For the text-containing cell, return its midpoint in (X, Y) coordinate format. 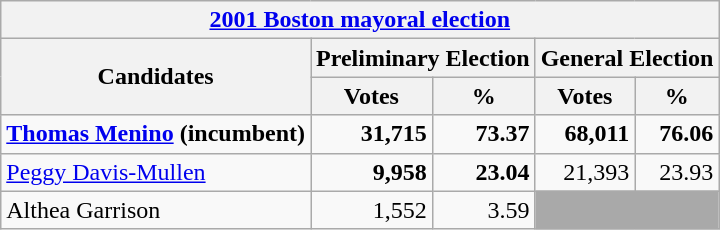
Peggy Davis-Mullen (156, 172)
3.59 (484, 210)
73.37 (484, 134)
21,393 (585, 172)
31,715 (372, 134)
Althea Garrison (156, 210)
23.04 (484, 172)
1,552 (372, 210)
General Election (627, 58)
2001 Boston mayoral election (360, 20)
76.06 (677, 134)
68,011 (585, 134)
9,958 (372, 172)
Candidates (156, 77)
23.93 (677, 172)
Preliminary Election (424, 58)
Thomas Menino (incumbent) (156, 134)
